Scan for the cell matching the given text and deliver its [x, y] coordinate at center. 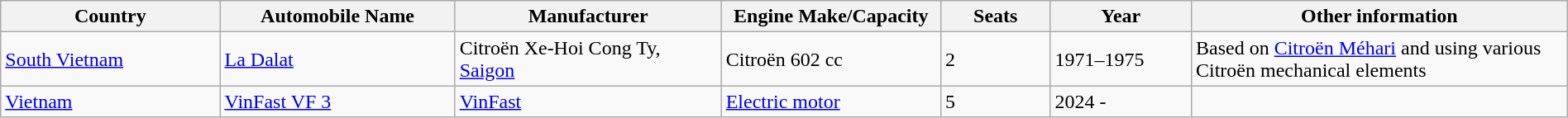
2 [996, 59]
5 [996, 101]
Seats [996, 17]
Automobile Name [337, 17]
Based on Citroën Méhari and using various Citroën mechanical elements [1379, 59]
Electric motor [830, 101]
Country [111, 17]
La Dalat [337, 59]
Citroën Xe-Hoi Cong Ty, Saigon [588, 59]
Engine Make/Capacity [830, 17]
Year [1121, 17]
VinFast VF 3 [337, 101]
VinFast [588, 101]
Citroën 602 cc [830, 59]
Manufacturer [588, 17]
2024 - [1121, 101]
Vietnam [111, 101]
South Vietnam [111, 59]
Other information [1379, 17]
1971–1975 [1121, 59]
